Search for the cell housing the specified text and yield its [X, Y] center coordinate. 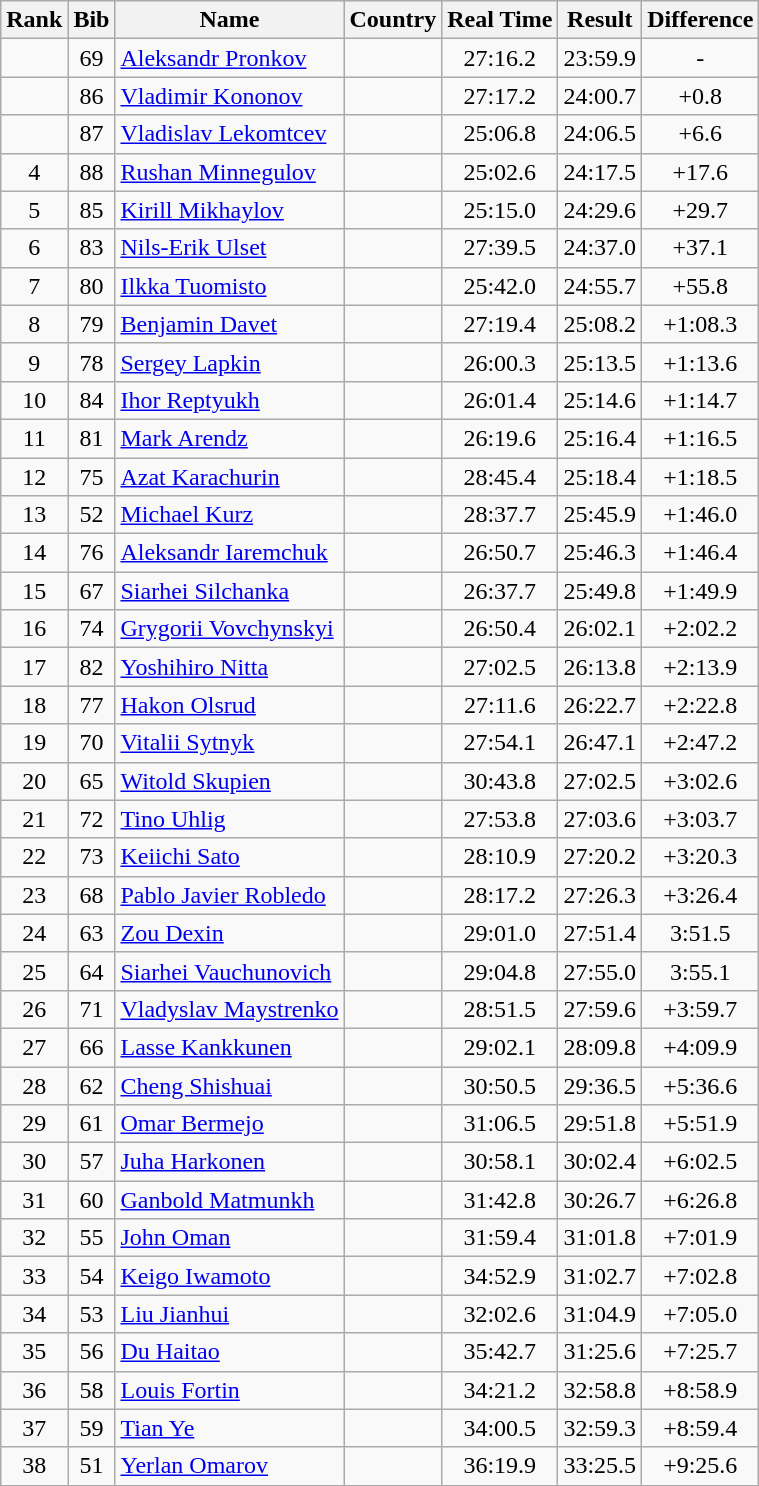
+6.6 [700, 134]
John Oman [230, 1238]
21 [34, 819]
71 [92, 1009]
Hakon Olsrud [230, 705]
76 [92, 553]
Aleksandr Iaremchuk [230, 553]
+1:46.4 [700, 553]
Nils-Erik Ulset [230, 248]
34:00.5 [500, 1428]
34:52.9 [500, 1276]
64 [92, 971]
26:22.7 [600, 705]
+2:02.2 [700, 629]
37 [34, 1428]
13 [34, 515]
28:17.2 [500, 895]
+6:26.8 [700, 1200]
33 [34, 1276]
58 [92, 1390]
29 [34, 1124]
4 [34, 172]
68 [92, 895]
35 [34, 1352]
28:37.7 [500, 515]
+5:36.6 [700, 1085]
+55.8 [700, 286]
54 [92, 1276]
8 [34, 324]
30 [34, 1162]
27:54.1 [500, 743]
60 [92, 1200]
57 [92, 1162]
Siarhei Silchanka [230, 591]
25:15.0 [500, 210]
61 [92, 1124]
86 [92, 96]
+7:01.9 [700, 1238]
25:16.4 [600, 438]
26:37.7 [500, 591]
31 [34, 1200]
Cheng Shishuai [230, 1085]
+3:59.7 [700, 1009]
30:02.4 [600, 1162]
Vladyslav Maystrenko [230, 1009]
+6:02.5 [700, 1162]
31:42.8 [500, 1200]
67 [92, 591]
+7:05.0 [700, 1314]
30:43.8 [500, 781]
Liu Jianhui [230, 1314]
27:26.3 [600, 895]
12 [34, 477]
Pablo Javier Robledo [230, 895]
82 [92, 667]
+7:25.7 [700, 1352]
+9:25.6 [700, 1466]
25:02.6 [500, 172]
51 [92, 1466]
29:51.8 [600, 1124]
25:14.6 [600, 400]
77 [92, 705]
+1:13.6 [700, 362]
Rank [34, 20]
31:01.8 [600, 1238]
26 [34, 1009]
84 [92, 400]
9 [34, 362]
Tian Ye [230, 1428]
Yoshihiro Nitta [230, 667]
Ilkka Tuomisto [230, 286]
38 [34, 1466]
+8:59.4 [700, 1428]
88 [92, 172]
31:02.7 [600, 1276]
+37.1 [700, 248]
27:59.6 [600, 1009]
75 [92, 477]
30:50.5 [500, 1085]
26:47.1 [600, 743]
27:03.6 [600, 819]
24 [34, 933]
Sergey Lapkin [230, 362]
27:17.2 [500, 96]
27:55.0 [600, 971]
+3:03.7 [700, 819]
22 [34, 857]
24:29.6 [600, 210]
69 [92, 58]
55 [92, 1238]
+2:13.9 [700, 667]
27:20.2 [600, 857]
+3:26.4 [700, 895]
Mark Arendz [230, 438]
33:25.5 [600, 1466]
Du Haitao [230, 1352]
23 [34, 895]
Vladislav Lekomtcev [230, 134]
Juha Harkonen [230, 1162]
+7:02.8 [700, 1276]
14 [34, 553]
63 [92, 933]
26:13.8 [600, 667]
27:19.4 [500, 324]
+1:49.9 [700, 591]
28:10.9 [500, 857]
59 [92, 1428]
25 [34, 971]
83 [92, 248]
27:51.4 [600, 933]
26:00.3 [500, 362]
85 [92, 210]
24:00.7 [600, 96]
26:01.4 [500, 400]
+8:58.9 [700, 1390]
Zou Dexin [230, 933]
23:59.9 [600, 58]
11 [34, 438]
87 [92, 134]
24:17.5 [600, 172]
Vitalii Sytnyk [230, 743]
36:19.9 [500, 1466]
Siarhei Vauchunovich [230, 971]
Name [230, 20]
29:01.0 [500, 933]
+5:51.9 [700, 1124]
Louis Fortin [230, 1390]
20 [34, 781]
31:25.6 [600, 1352]
Aleksandr Pronkov [230, 58]
30:58.1 [500, 1162]
Country [393, 20]
Ihor Reptyukh [230, 400]
+3:02.6 [700, 781]
32:58.8 [600, 1390]
Bib [92, 20]
25:06.8 [500, 134]
35:42.7 [500, 1352]
Ganbold Matmunkh [230, 1200]
19 [34, 743]
7 [34, 286]
25:42.0 [500, 286]
62 [92, 1085]
27:16.2 [500, 58]
Michael Kurz [230, 515]
26:19.6 [500, 438]
+17.6 [700, 172]
81 [92, 438]
26:02.1 [600, 629]
31:59.4 [500, 1238]
+0.8 [700, 96]
Benjamin Davet [230, 324]
- [700, 58]
27:39.5 [500, 248]
80 [92, 286]
26:50.4 [500, 629]
+1:46.0 [700, 515]
32:02.6 [500, 1314]
65 [92, 781]
Kirill Mikhaylov [230, 210]
27:53.8 [500, 819]
28:45.4 [500, 477]
Omar Bermejo [230, 1124]
3:55.1 [700, 971]
Vladimir Kononov [230, 96]
29:02.1 [500, 1047]
Result [600, 20]
6 [34, 248]
Witold Skupien [230, 781]
Keigo Iwamoto [230, 1276]
31:06.5 [500, 1124]
+1:14.7 [700, 400]
31:04.9 [600, 1314]
16 [34, 629]
32 [34, 1238]
27:11.6 [500, 705]
78 [92, 362]
28 [34, 1085]
26:50.7 [500, 553]
+1:16.5 [700, 438]
+1:18.5 [700, 477]
15 [34, 591]
25:08.2 [600, 324]
Azat Karachurin [230, 477]
3:51.5 [700, 933]
56 [92, 1352]
+29.7 [700, 210]
25:18.4 [600, 477]
66 [92, 1047]
Tino Uhlig [230, 819]
74 [92, 629]
27 [34, 1047]
30:26.7 [600, 1200]
+2:47.2 [700, 743]
10 [34, 400]
Yerlan Omarov [230, 1466]
36 [34, 1390]
53 [92, 1314]
25:49.8 [600, 591]
79 [92, 324]
Difference [700, 20]
52 [92, 515]
Real Time [500, 20]
5 [34, 210]
Grygorii Vovchynskyi [230, 629]
24:06.5 [600, 134]
29:04.8 [500, 971]
17 [34, 667]
+2:22.8 [700, 705]
25:13.5 [600, 362]
+3:20.3 [700, 857]
Rushan Minnegulov [230, 172]
25:45.9 [600, 515]
73 [92, 857]
+4:09.9 [700, 1047]
18 [34, 705]
32:59.3 [600, 1428]
70 [92, 743]
34 [34, 1314]
28:09.8 [600, 1047]
34:21.2 [500, 1390]
+1:08.3 [700, 324]
28:51.5 [500, 1009]
29:36.5 [600, 1085]
24:37.0 [600, 248]
25:46.3 [600, 553]
Lasse Kankkunen [230, 1047]
24:55.7 [600, 286]
72 [92, 819]
Keiichi Sato [230, 857]
